Determine the [X, Y] coordinate at the center of the cell enclosing the given text.  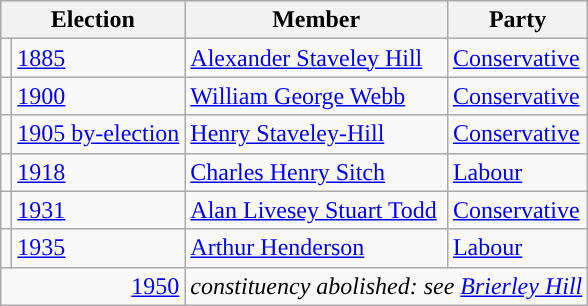
1885 [98, 58]
Charles Henry Sitch [316, 172]
1931 [98, 210]
Henry Staveley-Hill [316, 134]
Alan Livesey Stuart Todd [316, 210]
Arthur Henderson [316, 248]
1905 by-election [98, 134]
constituency abolished: see Brierley Hill [386, 286]
Party [517, 20]
Election [93, 20]
1950 [93, 286]
Alexander Staveley Hill [316, 58]
1900 [98, 96]
William George Webb [316, 96]
Member [316, 20]
1918 [98, 172]
1935 [98, 248]
